Locate the cell with the specified text and output its [X, Y] center coordinate. 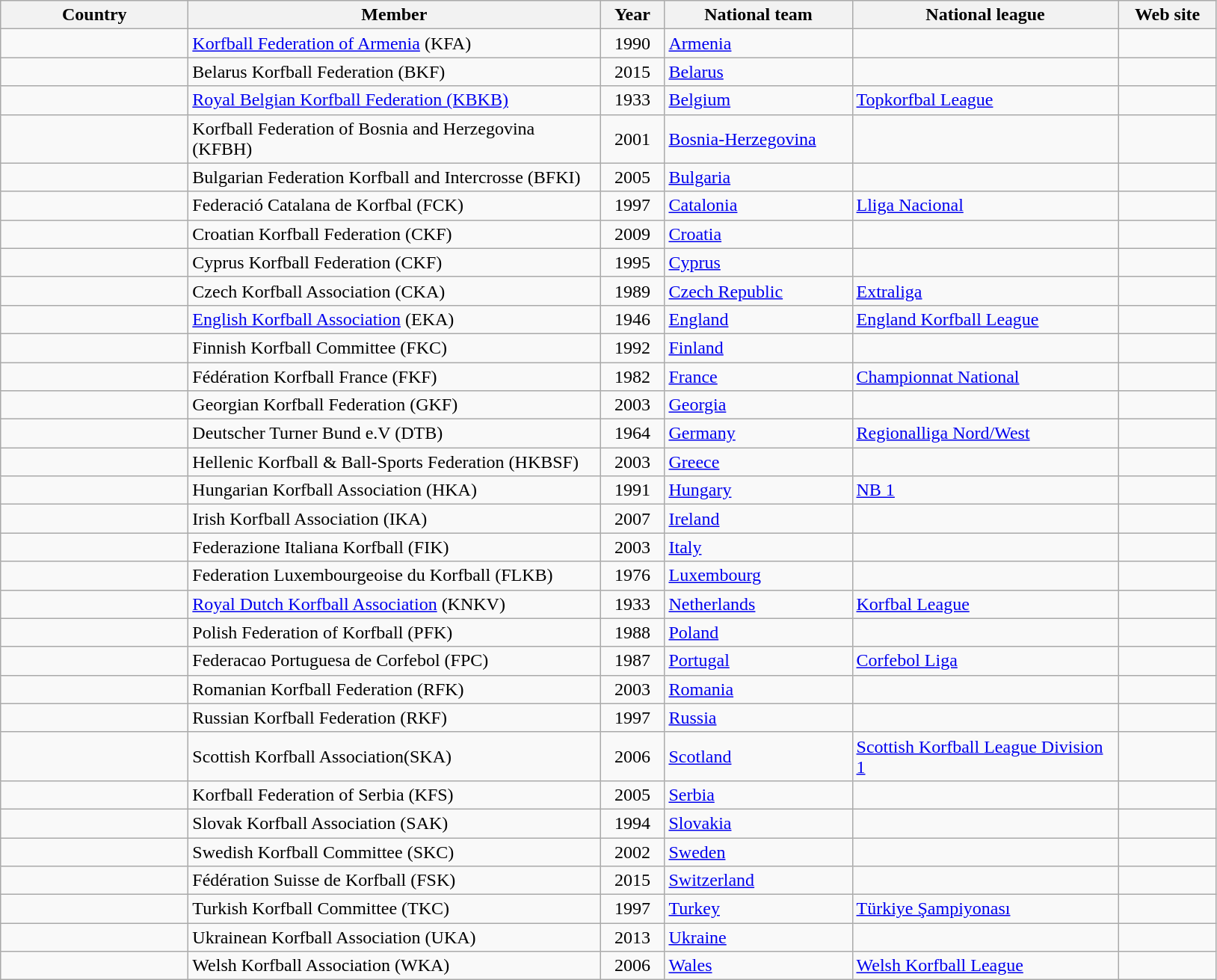
Polish Federation of Korfball (PFK) [395, 632]
Russian Korfball Federation (RKF) [395, 718]
France [758, 376]
Korfball Federation of Armenia (KFA) [395, 43]
1982 [632, 376]
2013 [632, 937]
Romania [758, 689]
Switzerland [758, 881]
Web site [1168, 15]
Germany [758, 434]
Bosnia-Herzegovina [758, 139]
Korfball Federation of Bosnia and Herzegovina (KFBH) [395, 139]
1964 [632, 434]
Hellenic Korfball & Ball-Sports Federation (HKBSF) [395, 462]
Year [632, 15]
Georgian Korfball Federation (GKF) [395, 405]
National team [758, 15]
Deutscher Turner Bund e.V (DTB) [395, 434]
Swedish Korfball Committee (SKC) [395, 851]
Belarus [758, 72]
1994 [632, 823]
Belarus Korfball Federation (BKF) [395, 72]
Turkey [758, 909]
Scottish Korfball League Division 1 [985, 756]
England Korfball League [985, 319]
Turkish Korfball Committee (TKC) [395, 909]
Korfbal League [985, 604]
Ukraine [758, 937]
Bulgarian Federation Korfball and Intercrosse (BFKI) [395, 177]
Poland [758, 632]
National league [985, 15]
Portugal [758, 661]
Croatia [758, 234]
2002 [632, 851]
Belgium [758, 100]
Luxembourg [758, 576]
Serbia [758, 795]
Bulgaria [758, 177]
Federacao Portuguesa de Corfebol (FPC) [395, 661]
Scotland [758, 756]
Cyprus Korfball Federation (CKF) [395, 262]
Regionalliga Nord/West [985, 434]
Federation Luxembourgeoise du Korfball (FLKB) [395, 576]
2001 [632, 139]
Finnish Korfball Committee (FKC) [395, 348]
Finland [758, 348]
1992 [632, 348]
Country [94, 15]
Championnat National [985, 376]
English Korfball Association (EKA) [395, 319]
1976 [632, 576]
Royal Belgian Korfball Federation (KBKB) [395, 100]
Slovak Korfball Association (SAK) [395, 823]
Ukrainean Korfball Association (UKA) [395, 937]
1989 [632, 291]
Fédération Korfball France (FKF) [395, 376]
Welsh Korfball Association (WKA) [395, 966]
1988 [632, 632]
Topkorfbal League [985, 100]
Member [395, 15]
Irish Korfball Association (IKA) [395, 519]
Ireland [758, 519]
Fédération Suisse de Korfball (FSK) [395, 881]
Hungarian Korfball Association (HKA) [395, 490]
Czech Korfball Association (CKA) [395, 291]
England [758, 319]
Croatian Korfball Federation (CKF) [395, 234]
Georgia [758, 405]
Hungary [758, 490]
Netherlands [758, 604]
Federazione Italiana Korfball (FIK) [395, 547]
1990 [632, 43]
Romanian Korfball Federation (RFK) [395, 689]
Italy [758, 547]
Korfball Federation of Serbia (KFS) [395, 795]
Lliga Nacional [985, 206]
Wales [758, 966]
Sweden [758, 851]
1987 [632, 661]
Türkiye Şampiyonası [985, 909]
Scottish Korfball Association(SKA) [395, 756]
Armenia [758, 43]
1995 [632, 262]
Cyprus [758, 262]
Greece [758, 462]
Royal Dutch Korfball Association (KNKV) [395, 604]
NB 1 [985, 490]
Catalonia [758, 206]
2009 [632, 234]
Federació Catalana de Korfbal (FCK) [395, 206]
1991 [632, 490]
Czech Republic [758, 291]
2007 [632, 519]
Extraliga [985, 291]
1946 [632, 319]
Welsh Korfball League [985, 966]
Russia [758, 718]
Slovakia [758, 823]
Corfebol Liga [985, 661]
